Return the [x, y] coordinate for the center point of the cell that contains the specified text.  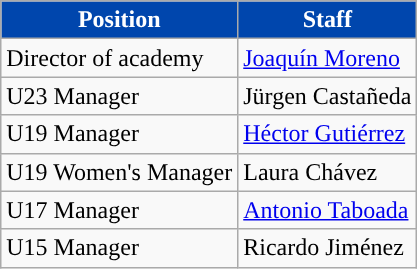
U15 Manager [120, 248]
Jürgen Castañeda [328, 96]
U17 Manager [120, 210]
Laura Chávez [328, 172]
Antonio Taboada [328, 210]
U19 Women's Manager [120, 172]
Staff [328, 20]
Director of academy [120, 58]
Héctor Gutiérrez [328, 134]
U19 Manager [120, 134]
U23 Manager [120, 96]
Position [120, 20]
Joaquín Moreno [328, 58]
Ricardo Jiménez [328, 248]
